Pinpoint the cell where the given text exists, returning its [x, y] midpoint coordinate. 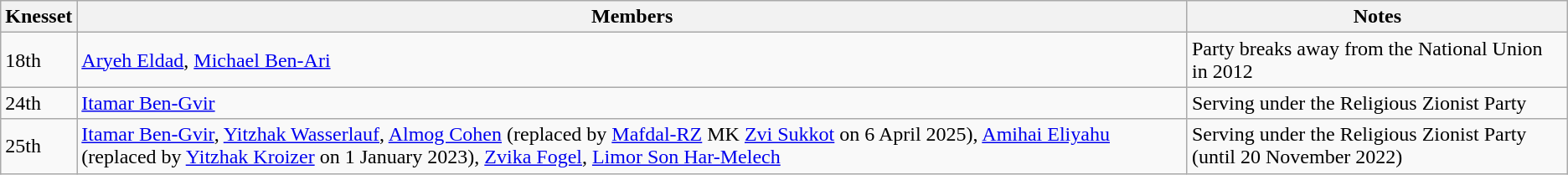
24th [39, 103]
Serving under the Religious Zionist Party (until 20 November 2022) [1377, 146]
Knesset [39, 17]
Notes [1377, 17]
Members [632, 17]
Aryeh Eldad, Michael Ben-Ari [632, 60]
25th [39, 146]
Party breaks away from the National Union in 2012 [1377, 60]
Serving under the Religious Zionist Party [1377, 103]
Itamar Ben-Gvir [632, 103]
18th [39, 60]
